Identify which cell holds the provided text, then report its [x, y] central coordinate. 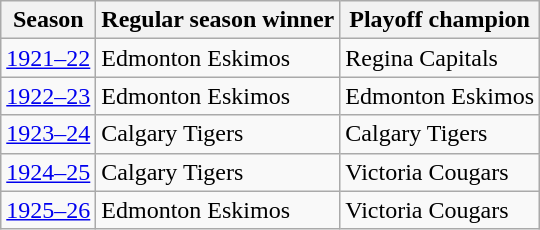
1924–25 [48, 172]
Season [48, 20]
1923–24 [48, 134]
1925–26 [48, 210]
Regular season winner [218, 20]
1922–23 [48, 96]
1921–22 [48, 58]
Regina Capitals [440, 58]
Playoff champion [440, 20]
